Locate the cell with the specified text and output its [X, Y] center coordinate. 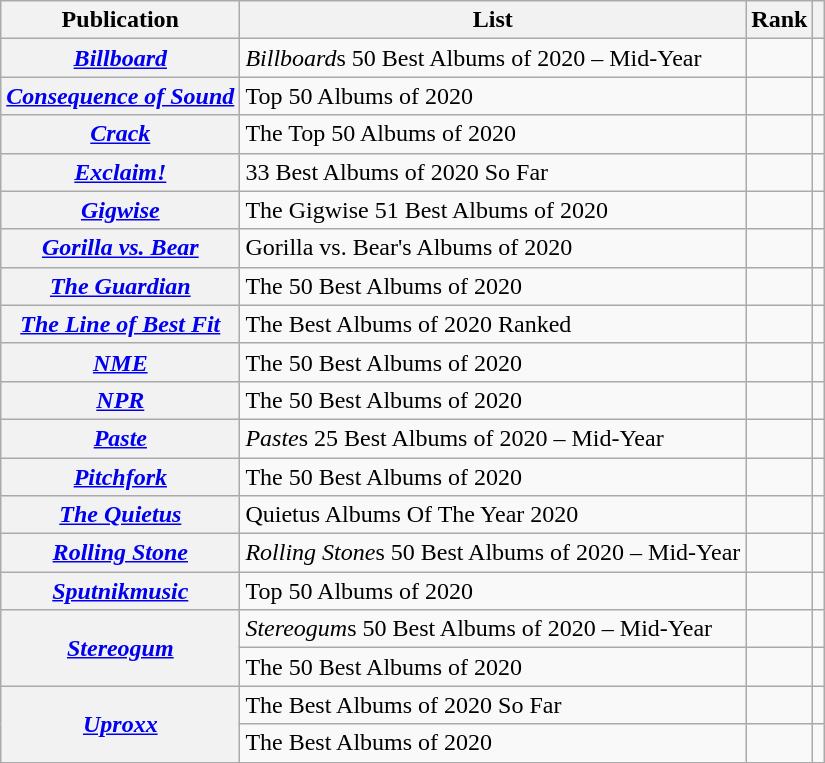
Consequence of Sound [120, 96]
NME [120, 362]
Gigwise [120, 210]
Rolling Stone [120, 553]
Rank [780, 20]
The Quietus [120, 515]
The Top 50 Albums of 2020 [493, 134]
Gorilla vs. Bear [120, 248]
Stereogums 50 Best Albums of 2020 – Mid-Year [493, 629]
Stereogum [120, 648]
Crack [120, 134]
The Gigwise 51 Best Albums of 2020 [493, 210]
Uproxx [120, 724]
Billboards 50 Best Albums of 2020 – Mid-Year [493, 58]
The Best Albums of 2020 [493, 743]
The Line of Best Fit [120, 324]
The Best Albums of 2020 Ranked [493, 324]
Paste [120, 438]
Sputnikmusic [120, 591]
The Best Albums of 2020 So Far [493, 705]
The Guardian [120, 286]
NPR [120, 400]
Quietus Albums Of The Year 2020 [493, 515]
Rolling Stones 50 Best Albums of 2020 – Mid-Year [493, 553]
Pastes 25 Best Albums of 2020 – Mid-Year [493, 438]
Exclaim! [120, 172]
Pitchfork [120, 477]
Billboard [120, 58]
Publication [120, 20]
List [493, 20]
Gorilla vs. Bear's Albums of 2020 [493, 248]
33 Best Albums of 2020 So Far [493, 172]
